Find where the given text appears and provide that cell's center as (x, y) coordinate. 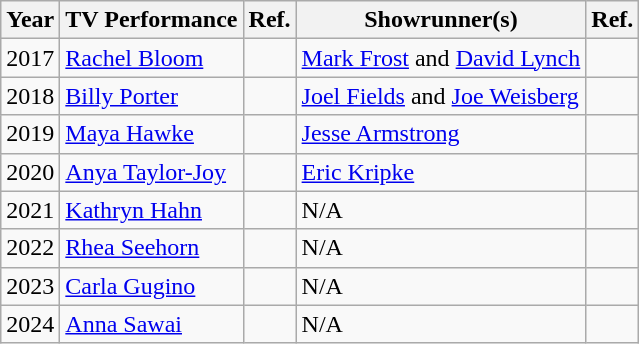
2024 (30, 324)
Eric Kripke (441, 172)
TV Performance (152, 20)
Anna Sawai (152, 324)
2017 (30, 58)
2020 (30, 172)
2023 (30, 286)
Mark Frost and David Lynch (441, 58)
2021 (30, 210)
Kathryn Hahn (152, 210)
Anya Taylor-Joy (152, 172)
Rhea Seehorn (152, 248)
Maya Hawke (152, 134)
2018 (30, 96)
2022 (30, 248)
2019 (30, 134)
Carla Gugino (152, 286)
Rachel Bloom (152, 58)
Billy Porter (152, 96)
Joel Fields and Joe Weisberg (441, 96)
Year (30, 20)
Showrunner(s) (441, 20)
Jesse Armstrong (441, 134)
